Return the [x, y] coordinate for the center point of the cell that contains the specified text.  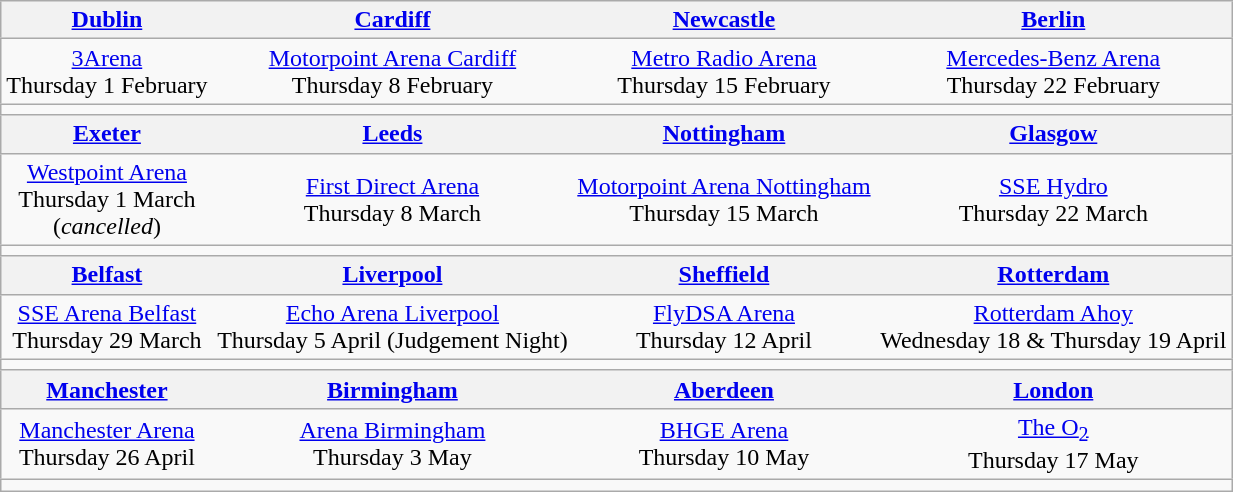
The O2Thursday 17 May [1054, 444]
Newcastle [724, 20]
SSE Arena BelfastThursday 29 March [107, 326]
Leeds [392, 134]
Aberdeen [724, 389]
Rotterdam AhoyWednesday 18 & Thursday 19 April [1054, 326]
Arena BirminghamThursday 3 May [392, 444]
Metro Radio ArenaThursday 15 February [724, 72]
Motorpoint Arena NottinghamThursday 15 March [724, 199]
Nottingham [724, 134]
Mercedes-Benz ArenaThursday 22 February [1054, 72]
Birmingham [392, 389]
Glasgow [1054, 134]
Sheffield [724, 275]
Belfast [107, 275]
Motorpoint Arena CardiffThursday 8 February [392, 72]
Manchester [107, 389]
Rotterdam [1054, 275]
Exeter [107, 134]
SSE HydroThursday 22 March [1054, 199]
BHGE ArenaThursday 10 May [724, 444]
Westpoint ArenaThursday 1 March(cancelled) [107, 199]
Dublin [107, 20]
London [1054, 389]
First Direct ArenaThursday 8 March [392, 199]
Echo Arena LiverpoolThursday 5 April (Judgement Night) [392, 326]
FlyDSA ArenaThursday 12 April [724, 326]
Cardiff [392, 20]
Liverpool [392, 275]
Manchester ArenaThursday 26 April [107, 444]
Berlin [1054, 20]
3ArenaThursday 1 February [107, 72]
